Identify which cell holds the provided text, then report its (X, Y) central coordinate. 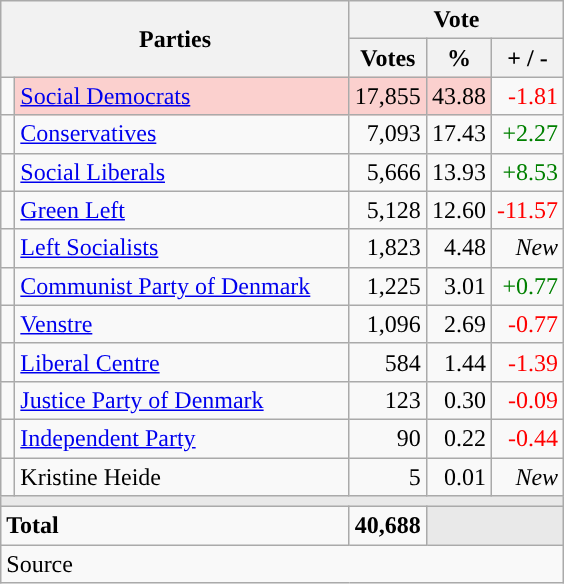
0.30 (458, 400)
Independent Party (182, 438)
-0.44 (527, 438)
-11.57 (527, 210)
5,128 (388, 210)
90 (388, 438)
+2.27 (527, 134)
+0.77 (527, 286)
Source (282, 564)
-1.81 (527, 96)
1,225 (388, 286)
Vote (456, 20)
Communist Party of Denmark (182, 286)
5,666 (388, 172)
Conservatives (182, 134)
1.44 (458, 362)
4.48 (458, 248)
13.93 (458, 172)
40,688 (388, 526)
Left Socialists (182, 248)
12.60 (458, 210)
Social Democrats (182, 96)
Justice Party of Denmark (182, 400)
43.88 (458, 96)
1,823 (388, 248)
584 (388, 362)
Green Left (182, 210)
123 (388, 400)
Parties (176, 39)
Social Liberals (182, 172)
2.69 (458, 324)
+ / - (527, 58)
17.43 (458, 134)
-0.09 (527, 400)
Total (176, 526)
0.01 (458, 477)
5 (388, 477)
% (458, 58)
Kristine Heide (182, 477)
17,855 (388, 96)
Venstre (182, 324)
+8.53 (527, 172)
Liberal Centre (182, 362)
Votes (388, 58)
3.01 (458, 286)
-1.39 (527, 362)
-0.77 (527, 324)
7,093 (388, 134)
1,096 (388, 324)
0.22 (458, 438)
